Extract the (x, y) coordinate from the center of the cell holding the provided text.  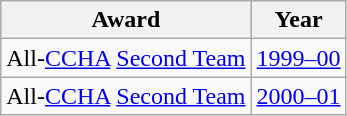
Year (298, 20)
Award (126, 20)
2000–01 (298, 96)
1999–00 (298, 58)
